Detect which cell encompasses the target text, then output its (X, Y) center coordinate. 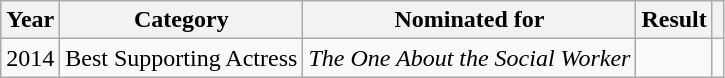
Best Supporting Actress (182, 58)
2014 (30, 58)
Year (30, 20)
Nominated for (470, 20)
Category (182, 20)
The One About the Social Worker (470, 58)
Result (674, 20)
